Search for the cell housing the specified text and yield its [x, y] center coordinate. 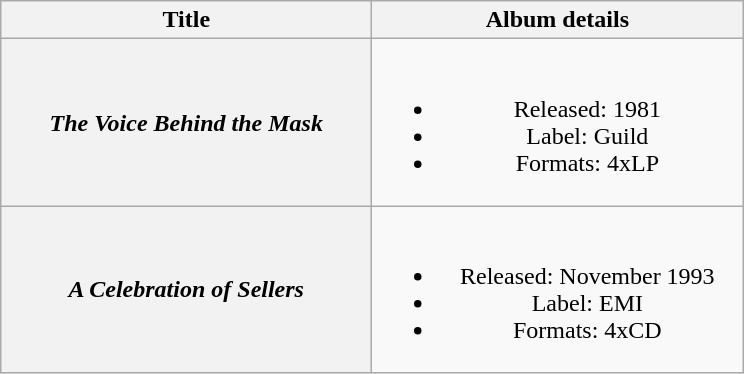
Released: 1981Label: GuildFormats: 4xLP [558, 122]
A Celebration of Sellers [186, 290]
The Voice Behind the Mask [186, 122]
Album details [558, 20]
Title [186, 20]
Released: November 1993Label: EMIFormats: 4xCD [558, 290]
